Determine the (x, y) coordinate at the center of the cell enclosing the given text.  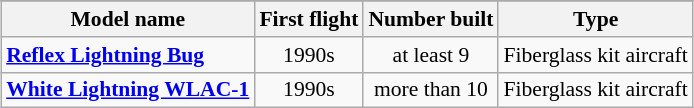
Type (595, 19)
First flight (308, 19)
White Lightning WLAC-1 (128, 90)
Reflex Lightning Bug (128, 54)
Model name (128, 19)
Number built (430, 19)
more than 10 (430, 90)
at least 9 (430, 54)
